Return [x, y] of the center of cell containing provided text 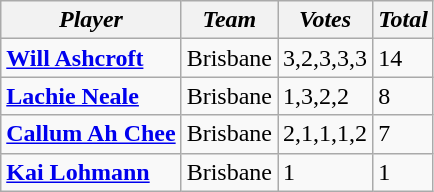
Total [404, 20]
Will Ashcroft [91, 58]
Player [91, 20]
14 [404, 58]
Lachie Neale [91, 96]
3,2,3,3,3 [326, 58]
Kai Lohmann [91, 172]
1,3,2,2 [326, 96]
Votes [326, 20]
Callum Ah Chee [91, 134]
Team [229, 20]
2,1,1,1,2 [326, 134]
8 [404, 96]
7 [404, 134]
